From the cell containing the given text, extract its center point as [x, y] coordinate. 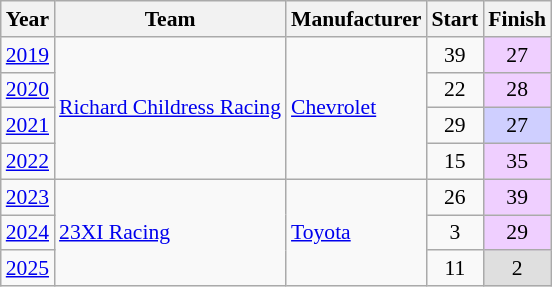
Year [28, 19]
Chevrolet [356, 108]
23XI Racing [170, 232]
2025 [28, 269]
Toyota [356, 232]
2020 [28, 90]
2022 [28, 162]
26 [454, 197]
Team [170, 19]
35 [517, 162]
Manufacturer [356, 19]
2 [517, 269]
3 [454, 233]
2024 [28, 233]
Finish [517, 19]
2019 [28, 55]
15 [454, 162]
Start [454, 19]
11 [454, 269]
2021 [28, 126]
Richard Childress Racing [170, 108]
22 [454, 90]
28 [517, 90]
2023 [28, 197]
